Search for the cell housing the specified text and yield its [X, Y] center coordinate. 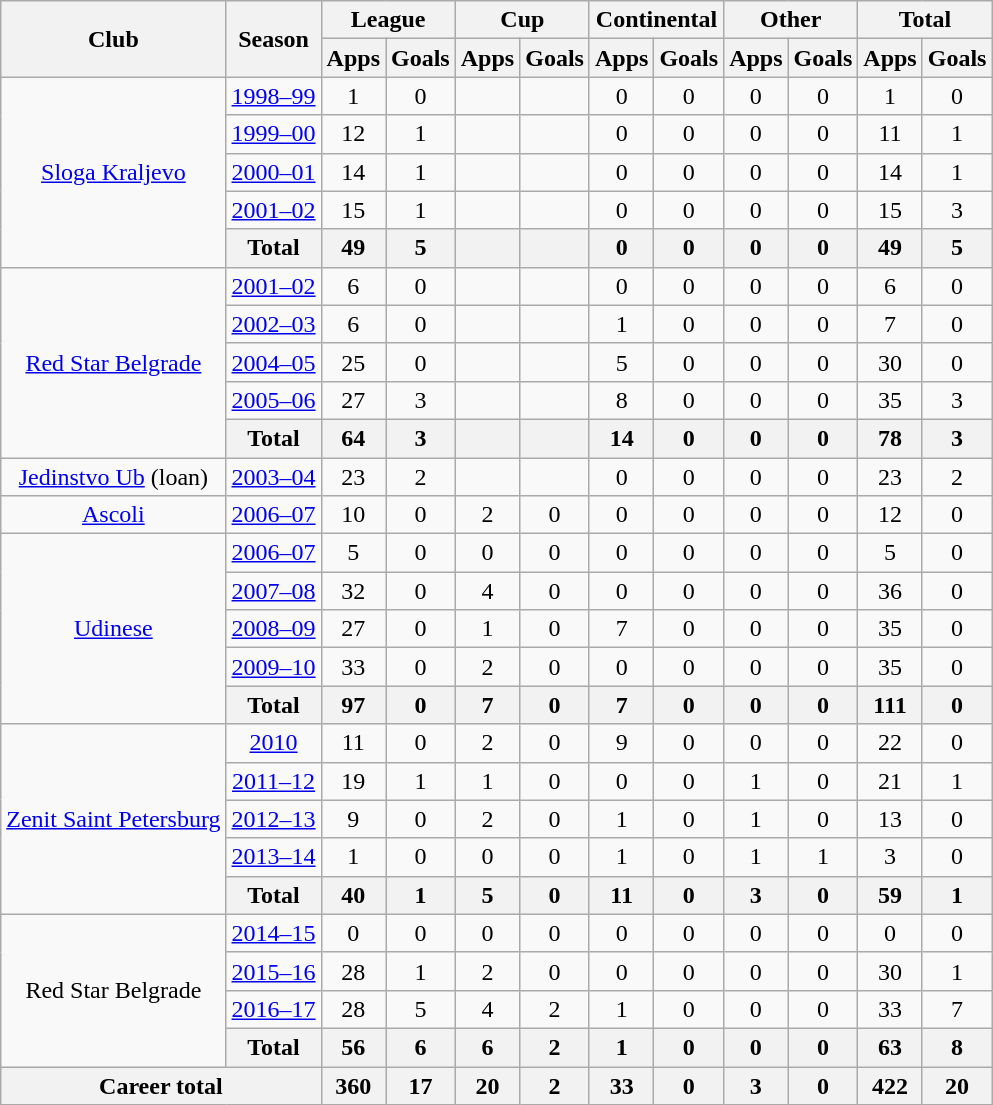
13 [890, 819]
2000–01 [274, 172]
63 [890, 1047]
56 [353, 1047]
19 [353, 781]
78 [890, 438]
22 [890, 743]
2012–13 [274, 819]
32 [353, 591]
2016–17 [274, 1009]
2011–12 [274, 781]
Sloga Kraljevo [114, 172]
59 [890, 895]
36 [890, 591]
2007–08 [274, 591]
10 [353, 515]
Ascoli [114, 515]
2003–04 [274, 477]
Udinese [114, 629]
Other [791, 20]
97 [353, 705]
2004–05 [274, 362]
Zenit Saint Petersburg [114, 819]
Club [114, 39]
1998–99 [274, 96]
17 [421, 1085]
2013–14 [274, 857]
25 [353, 362]
360 [353, 1085]
111 [890, 705]
Cup [522, 20]
2009–10 [274, 667]
Continental [656, 20]
Season [274, 39]
2005–06 [274, 400]
Jedinstvo Ub (loan) [114, 477]
2015–16 [274, 971]
2002–03 [274, 324]
2014–15 [274, 933]
League [388, 20]
1999–00 [274, 134]
21 [890, 781]
40 [353, 895]
Career total [161, 1085]
422 [890, 1085]
64 [353, 438]
2010 [274, 743]
2008–09 [274, 629]
